Pinpoint the cell where the given text exists, returning its [x, y] midpoint coordinate. 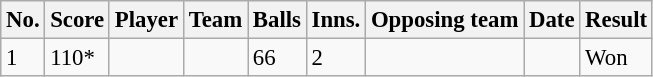
No. [23, 20]
1 [23, 58]
Inns. [336, 20]
2 [336, 58]
Score [78, 20]
Won [616, 58]
Date [552, 20]
Player [146, 20]
Result [616, 20]
Opposing team [445, 20]
66 [278, 58]
110* [78, 58]
Team [215, 20]
Balls [278, 20]
